From the cell containing the given text, extract its center point as [x, y] coordinate. 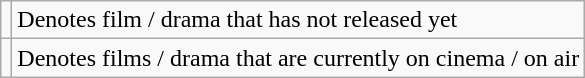
Denotes films / drama that are currently on cinema / on air [298, 58]
Denotes film / drama that has not released yet [298, 20]
